Search for the cell housing the specified text and yield its (X, Y) center coordinate. 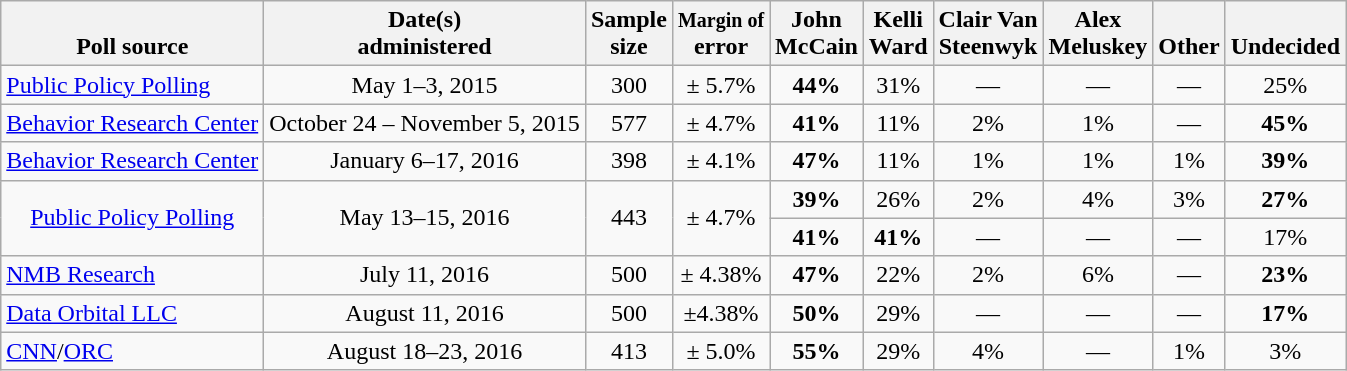
Margin oferror (720, 34)
50% (817, 313)
45% (1285, 123)
August 18–23, 2016 (425, 351)
±4.38% (720, 313)
Undecided (1285, 34)
31% (898, 85)
27% (1285, 199)
577 (628, 123)
± 5.7% (720, 85)
Samplesize (628, 34)
NMB Research (132, 275)
± 5.0% (720, 351)
44% (817, 85)
CNN/ORC (132, 351)
July 11, 2016 (425, 275)
May 1–3, 2015 (425, 85)
6% (1098, 275)
398 (628, 161)
Clair VanSteenwyk (988, 34)
October 24 – November 5, 2015 (425, 123)
January 6–17, 2016 (425, 161)
KelliWard (898, 34)
JohnMcCain (817, 34)
± 4.38% (720, 275)
443 (628, 218)
May 13–15, 2016 (425, 218)
August 11, 2016 (425, 313)
300 (628, 85)
26% (898, 199)
Data Orbital LLC (132, 313)
25% (1285, 85)
AlexMeluskey (1098, 34)
55% (817, 351)
413 (628, 351)
Poll source (132, 34)
Date(s)administered (425, 34)
23% (1285, 275)
± 4.1% (720, 161)
Other (1189, 34)
22% (898, 275)
